Detect which cell encompasses the target text, then output its (X, Y) center coordinate. 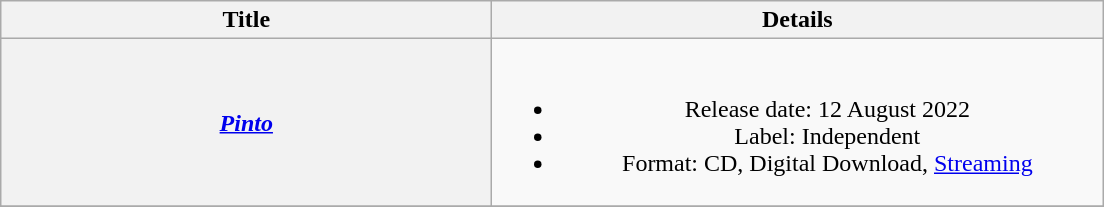
Release date: 12 August 2022Label: IndependentFormat: CD, Digital Download, Streaming (798, 122)
Details (798, 20)
Title (246, 20)
Pinto (246, 122)
